Provide the (x, y) coordinate of the cell's center where the given text is located.  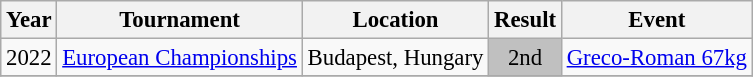
Tournament (180, 20)
2nd (526, 58)
Result (526, 20)
Greco-Roman 67kg (656, 58)
European Championships (180, 58)
Location (395, 20)
2022 (29, 58)
Event (656, 20)
Budapest, Hungary (395, 58)
Year (29, 20)
